Provide the [X, Y] coordinate of the cell's center where the given text is located.  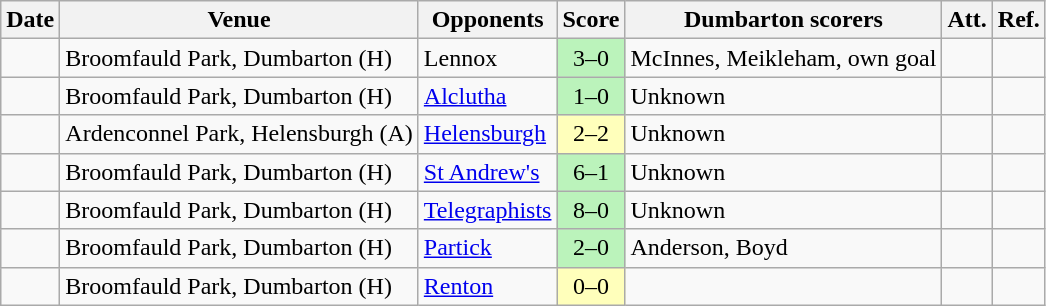
Dumbarton scorers [784, 20]
0–0 [591, 286]
Ardenconnel Park, Helensburgh (A) [240, 134]
Att. [967, 20]
3–0 [591, 58]
Lennox [488, 58]
Venue [240, 20]
1–0 [591, 96]
6–1 [591, 172]
McInnes, Meikleham, own goal [784, 58]
Ref. [1018, 20]
Telegraphists [488, 210]
2–0 [591, 248]
Score [591, 20]
Partick [488, 248]
Helensburgh [488, 134]
Opponents [488, 20]
Date [30, 20]
Anderson, Boyd [784, 248]
St Andrew's [488, 172]
Alclutha [488, 96]
2–2 [591, 134]
Renton [488, 286]
8–0 [591, 210]
